Extract the [x, y] coordinate from the center of the cell holding the provided text.  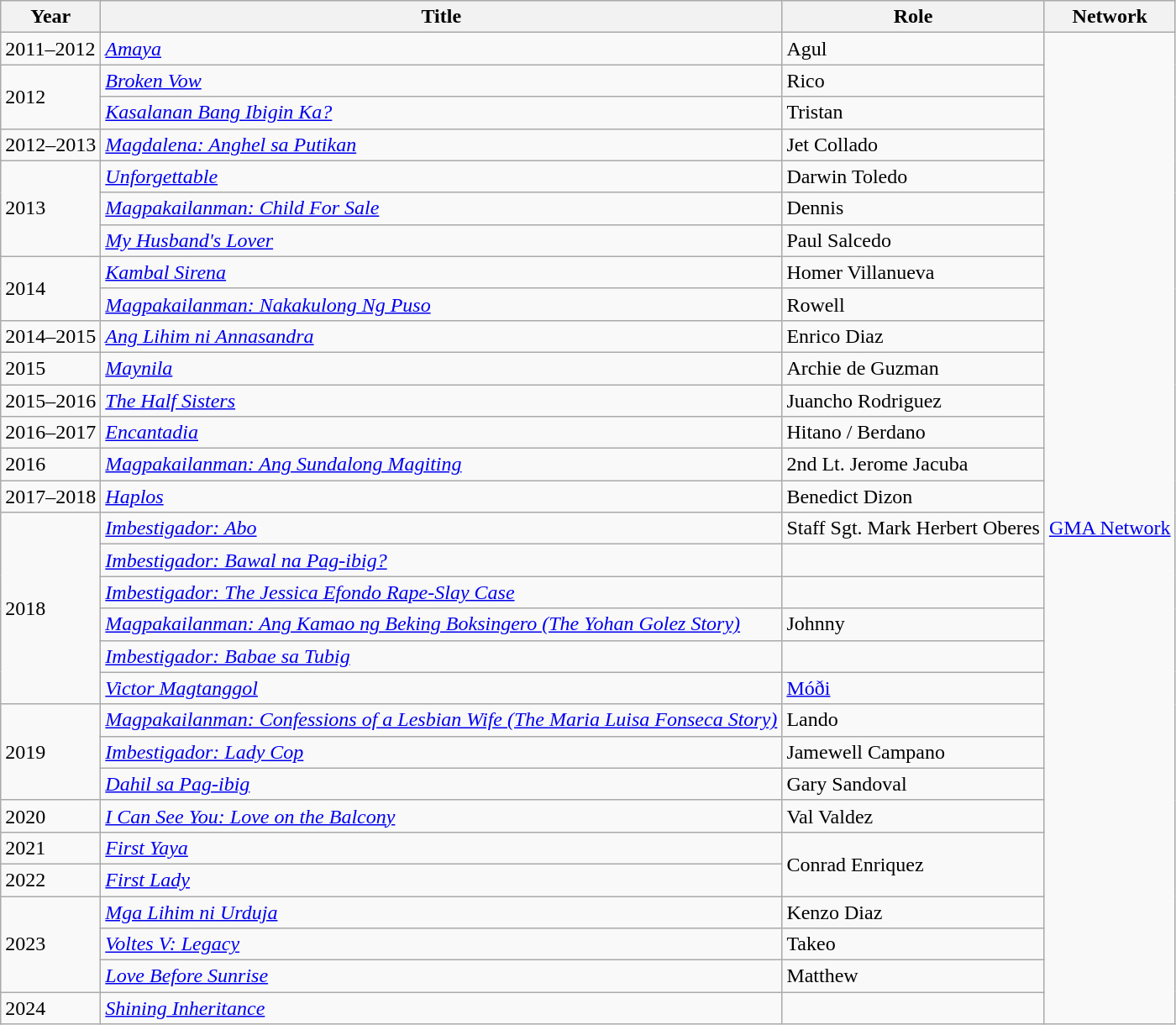
Unforgettable [442, 176]
Imbestigador: The Jessica Efondo Rape-Slay Case [442, 592]
2021 [50, 848]
Magpakailanman: Child For Sale [442, 208]
Kenzo Diaz [914, 912]
Love Before Sunrise [442, 976]
Imbestigador: Lady Cop [442, 752]
Enrico Diaz [914, 336]
Juancho Rodriguez [914, 401]
2019 [50, 752]
Darwin Toledo [914, 176]
Matthew [914, 976]
2014–2015 [50, 336]
Takeo [914, 944]
Homer Villanueva [914, 272]
Dennis [914, 208]
2015–2016 [50, 401]
2016 [50, 465]
2020 [50, 816]
Haplos [442, 497]
Paul Salcedo [914, 240]
2011–2012 [50, 49]
Jet Collado [914, 145]
Kasalanan Bang Ibigin Ka? [442, 113]
Magpakailanman: Nakakulong Ng Puso [442, 304]
Magdalena: Anghel sa Putikan [442, 145]
Title [442, 17]
Ang Lihim ni Annasandra [442, 336]
Imbestigador: Babae sa Tubig [442, 656]
Benedict Dizon [914, 497]
Voltes V: Legacy [442, 944]
Gary Sandoval [914, 784]
Imbestigador: Abo [442, 528]
Tristan [914, 113]
Network [1110, 17]
2016–2017 [50, 433]
2012 [50, 97]
Conrad Enriquez [914, 864]
First Lady [442, 880]
2012–2013 [50, 145]
Val Valdez [914, 816]
Rico [914, 81]
Móði [914, 688]
Amaya [442, 49]
Agul [914, 49]
2018 [50, 608]
Magpakailanman: Ang Kamao ng Beking Boksingero (The Yohan Golez Story) [442, 624]
My Husband's Lover [442, 240]
Staff Sgt. Mark Herbert Oberes [914, 528]
The Half Sisters [442, 401]
Jamewell Campano [914, 752]
Magpakailanman: Confessions of a Lesbian Wife (The Maria Luisa Fonseca Story) [442, 720]
Year [50, 17]
Dahil sa Pag-ibig [442, 784]
First Yaya [442, 848]
2014 [50, 288]
Role [914, 17]
GMA Network [1110, 528]
Rowell [914, 304]
Kambal Sirena [442, 272]
2nd Lt. Jerome Jacuba [914, 465]
Broken Vow [442, 81]
Archie de Guzman [914, 368]
2013 [50, 208]
Hitano / Berdano [914, 433]
2024 [50, 1008]
Victor Magtanggol [442, 688]
Mga Lihim ni Urduja [442, 912]
Encantadia [442, 433]
I Can See You: Love on the Balcony [442, 816]
Magpakailanman: Ang Sundalong Magiting [442, 465]
2022 [50, 880]
2023 [50, 944]
Johnny [914, 624]
Shining Inheritance [442, 1008]
Lando [914, 720]
2017–2018 [50, 497]
Maynila [442, 368]
Imbestigador: Bawal na Pag-ibig? [442, 560]
2015 [50, 368]
